Output the (x, y) coordinate of the center of the cell containing the given text.  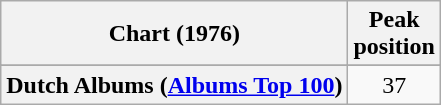
Chart (1976) (174, 34)
37 (394, 85)
Dutch Albums (Albums Top 100) (174, 85)
Peakposition (394, 34)
